Return (x, y) of the center of cell containing provided text 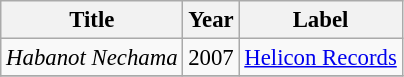
Year (211, 20)
Helicon Records (320, 58)
Habanot Nechama (92, 58)
2007 (211, 58)
Label (320, 20)
Title (92, 20)
